Scan for the cell matching the given text and deliver its (x, y) coordinate at center. 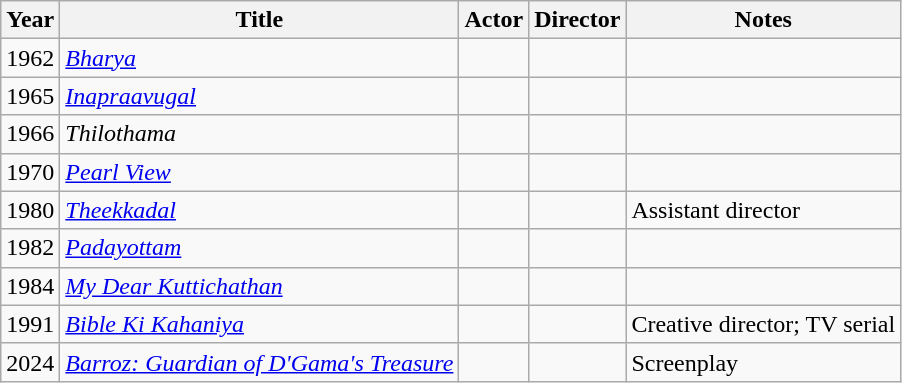
Pearl View (260, 172)
Screenplay (764, 362)
Notes (764, 20)
Inapraavugal (260, 96)
Year (30, 20)
Creative director; TV serial (764, 324)
Bible Ki Kahaniya (260, 324)
Thilothama (260, 134)
1970 (30, 172)
My Dear Kuttichathan (260, 286)
Assistant director (764, 210)
Director (578, 20)
1966 (30, 134)
Title (260, 20)
1965 (30, 96)
Barroz: Guardian of D'Gama's Treasure (260, 362)
Theekkadal (260, 210)
1991 (30, 324)
2024 (30, 362)
Bharya (260, 58)
1984 (30, 286)
1982 (30, 248)
1980 (30, 210)
Padayottam (260, 248)
1962 (30, 58)
Actor (494, 20)
